Pinpoint the cell where the given text exists, returning its (x, y) midpoint coordinate. 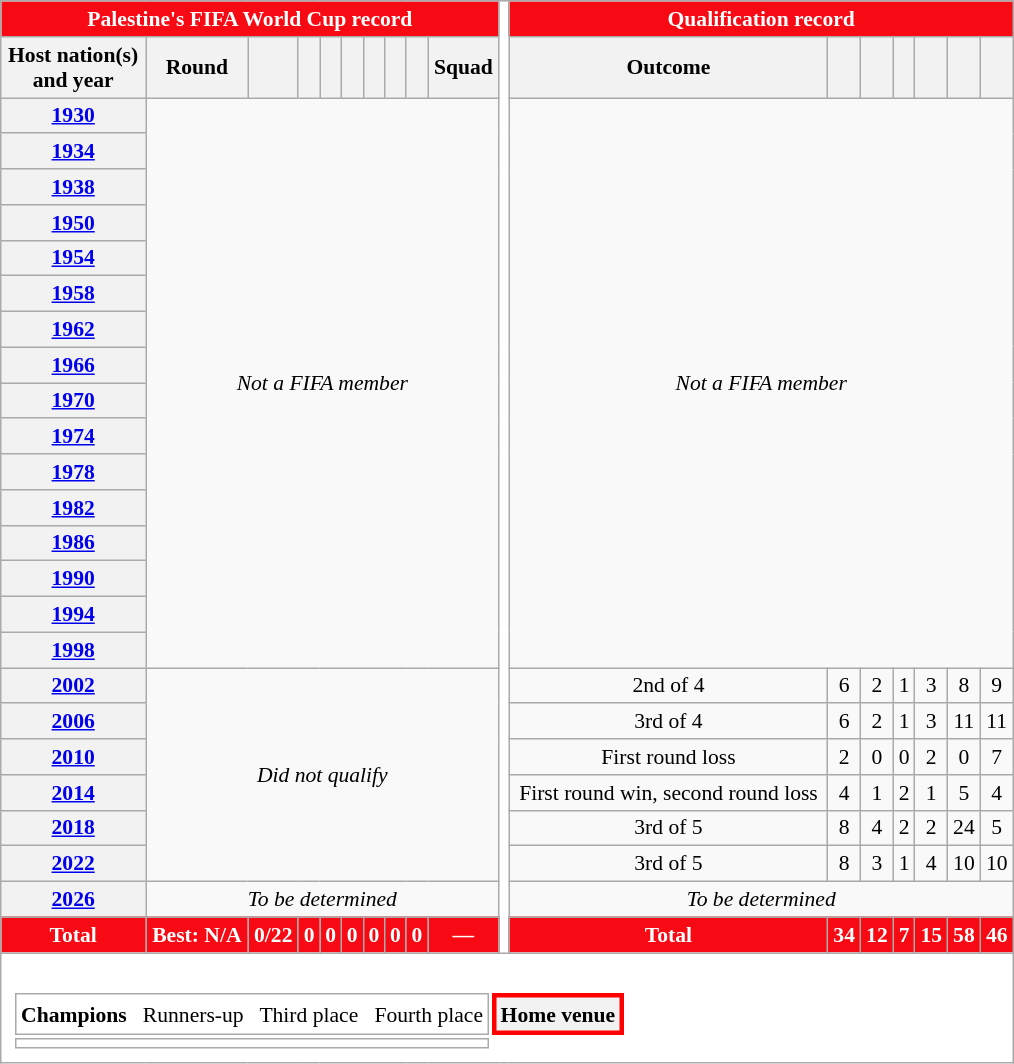
— (464, 935)
Did not qualify (322, 775)
2014 (74, 793)
2002 (74, 686)
1990 (74, 579)
1938 (74, 187)
Qualification record (761, 19)
12 (878, 935)
1950 (74, 223)
1954 (74, 258)
24 (964, 828)
1982 (74, 508)
2nd of 4 (668, 686)
Palestine's FIFA World Cup record (250, 19)
1994 (74, 615)
Champions Runners-up Third place Fourth place (252, 1014)
Champions Runners-up Third place Fourth place Home venue (507, 1008)
3rd of 4 (668, 722)
Round (198, 68)
First round win, second round loss (668, 793)
1930 (74, 116)
1962 (74, 330)
Host nation(s)and year (74, 68)
First round loss (668, 757)
2010 (74, 757)
46 (996, 935)
2006 (74, 722)
1998 (74, 650)
34 (844, 935)
2026 (74, 900)
58 (964, 935)
2022 (74, 864)
9 (996, 686)
0/22 (273, 935)
1986 (74, 543)
1958 (74, 294)
1978 (74, 472)
Squad (464, 68)
1934 (74, 152)
Outcome (668, 68)
1970 (74, 401)
Home venue (558, 1014)
2018 (74, 828)
Best: N/A (198, 935)
1974 (74, 437)
15 (932, 935)
1966 (74, 365)
